Extract the (X, Y) coordinate from the center of the cell holding the provided text.  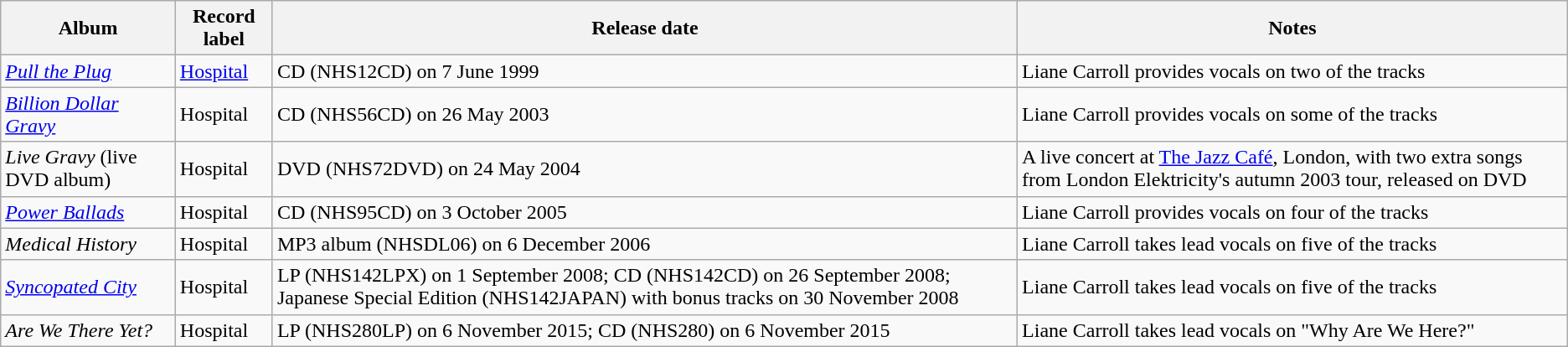
LP (NHS142LPX) on 1 September 2008; CD (NHS142CD) on 26 September 2008; Japanese Special Edition (NHS142JAPAN) with bonus tracks on 30 November 2008 (645, 287)
Liane Carroll provides vocals on four of the tracks (1293, 212)
Medical History (89, 244)
Release date (645, 28)
CD (NHS56CD) on 26 May 2003 (645, 114)
Album (89, 28)
Syncopated City (89, 287)
LP (NHS280LP) on 6 November 2015; CD (NHS280) on 6 November 2015 (645, 330)
CD (NHS12CD) on 7 June 1999 (645, 71)
Record label (224, 28)
CD (NHS95CD) on 3 October 2005 (645, 212)
Billion Dollar Gravy (89, 114)
Live Gravy (live DVD album) (89, 169)
Liane Carroll provides vocals on two of the tracks (1293, 71)
Pull the Plug (89, 71)
Power Ballads (89, 212)
Liane Carroll takes lead vocals on "Why Are We Here?" (1293, 330)
A live concert at The Jazz Café, London, with two extra songs from London Elektricity's autumn 2003 tour, released on DVD (1293, 169)
Liane Carroll provides vocals on some of the tracks (1293, 114)
DVD (NHS72DVD) on 24 May 2004 (645, 169)
Are We There Yet? (89, 330)
MP3 album (NHSDL06) on 6 December 2006 (645, 244)
Notes (1293, 28)
